Output the (X, Y) coordinate of the center of the cell containing the given text.  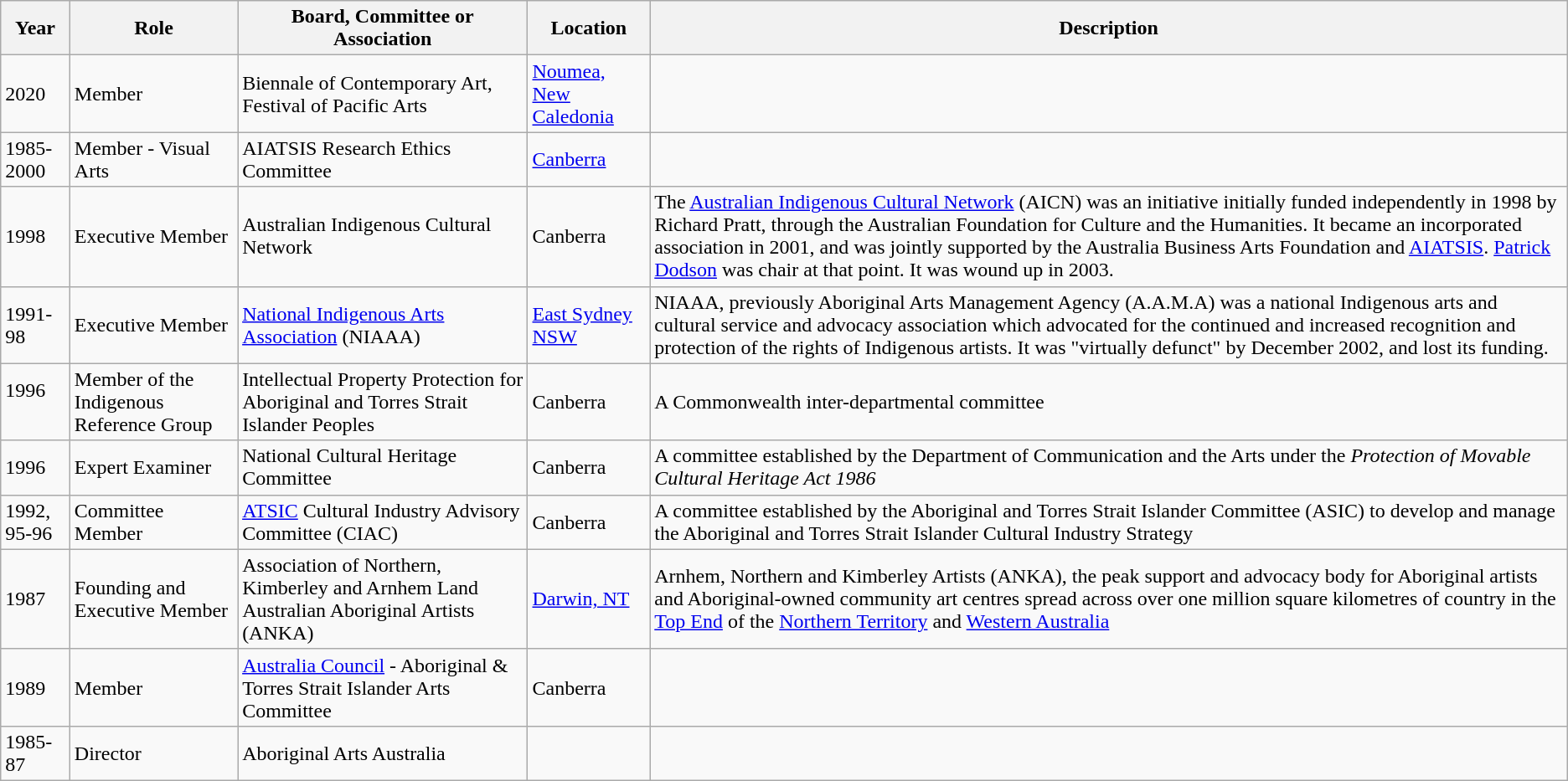
Founding and Executive Member (153, 599)
2020 (35, 94)
Director (153, 753)
Role (153, 28)
ATSIC Cultural Industry Advisory Committee (CIAC) (383, 522)
National Indigenous Arts Association (NIAAA) (383, 325)
National Cultural Heritage Committee (383, 467)
East Sydney NSW (589, 325)
Noumea, New Caledonia (589, 94)
Darwin, NT (589, 599)
Australia Council - Aboriginal & Torres Strait Islander Arts Committee (383, 687)
Description (1109, 28)
Aboriginal Arts Australia (383, 753)
1991-98 (35, 325)
Member - Visual Arts (153, 159)
Biennale of Contemporary Art, Festival of Pacific Arts (383, 94)
Intellectual Property Protection for Aboriginal and Torres Strait Islander Peoples (383, 402)
A committee established by the Department of Communication and the Arts under the Protection of Movable Cultural Heritage Act 1986 (1109, 467)
Location (589, 28)
1985-87 (35, 753)
1985-2000 (35, 159)
A Commonwealth inter-departmental committee (1109, 402)
Association of Northern, Kimberley and Arnhem Land Australian Aboriginal Artists (ANKA) (383, 599)
Australian Indigenous Cultural Network (383, 236)
1987 (35, 599)
1992, 95-96 (35, 522)
Member of the Indigenous Reference Group (153, 402)
Board, Committee or Association (383, 28)
AIATSIS Research Ethics Committee (383, 159)
Expert Examiner (153, 467)
Year (35, 28)
Committee Member (153, 522)
1998 (35, 236)
1989 (35, 687)
